Scan for the cell matching the given text and deliver its (x, y) coordinate at center. 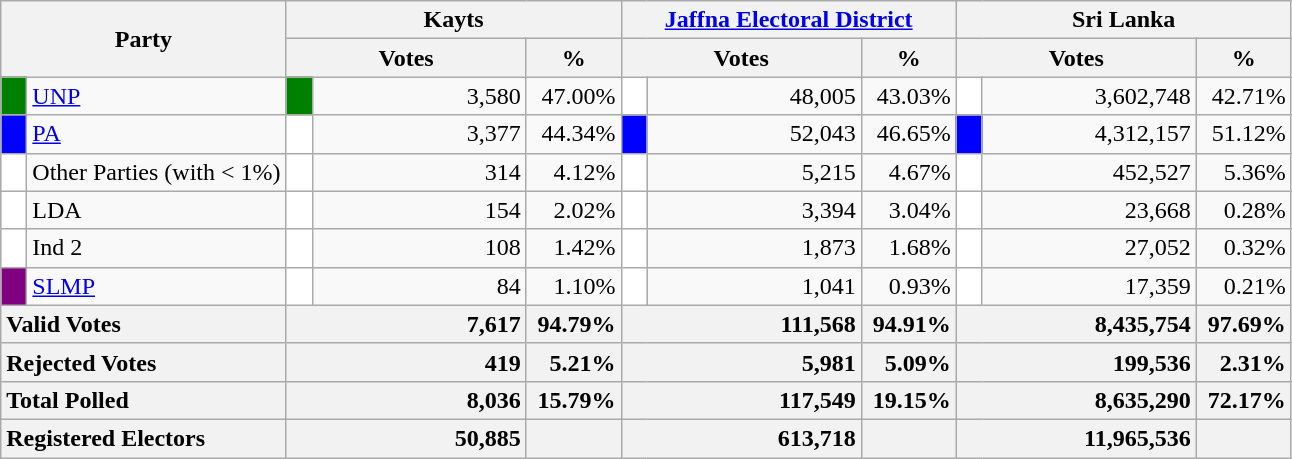
111,568 (741, 324)
3.04% (908, 210)
17,359 (1089, 286)
15.79% (574, 400)
97.69% (1244, 324)
3,394 (754, 210)
4.67% (908, 172)
8,036 (406, 400)
SLMP (156, 286)
51.12% (1244, 134)
19.15% (908, 400)
0.93% (908, 286)
1.10% (574, 286)
1,041 (754, 286)
2.02% (574, 210)
47.00% (574, 96)
5.36% (1244, 172)
1,873 (754, 248)
314 (419, 172)
Total Polled (144, 400)
Registered Electors (144, 438)
3,377 (419, 134)
UNP (156, 96)
27,052 (1089, 248)
0.21% (1244, 286)
4,312,157 (1089, 134)
Jaffna Electoral District (788, 20)
42.71% (1244, 96)
8,435,754 (1076, 324)
LDA (156, 210)
5.21% (574, 362)
7,617 (406, 324)
0.28% (1244, 210)
44.34% (574, 134)
Kayts (454, 20)
72.17% (1244, 400)
PA (156, 134)
23,668 (1089, 210)
108 (419, 248)
84 (419, 286)
419 (406, 362)
117,549 (741, 400)
5,215 (754, 172)
2.31% (1244, 362)
48,005 (754, 96)
43.03% (908, 96)
Sri Lanka (1124, 20)
1.42% (574, 248)
452,527 (1089, 172)
8,635,290 (1076, 400)
94.79% (574, 324)
613,718 (741, 438)
5,981 (741, 362)
Party (144, 39)
52,043 (754, 134)
Ind 2 (156, 248)
4.12% (574, 172)
154 (419, 210)
199,536 (1076, 362)
94.91% (908, 324)
1.68% (908, 248)
0.32% (1244, 248)
Valid Votes (144, 324)
Rejected Votes (144, 362)
3,602,748 (1089, 96)
5.09% (908, 362)
3,580 (419, 96)
Other Parties (with < 1%) (156, 172)
46.65% (908, 134)
11,965,536 (1076, 438)
50,885 (406, 438)
